Locate the cell with the specified text and output its (x, y) center coordinate. 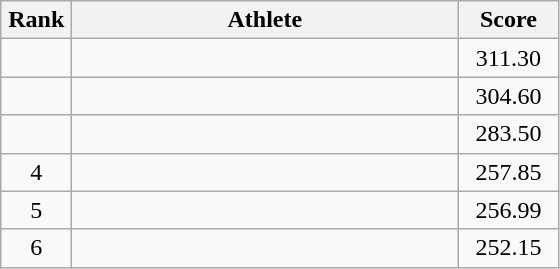
283.50 (508, 134)
Rank (36, 20)
304.60 (508, 96)
4 (36, 172)
6 (36, 248)
311.30 (508, 58)
5 (36, 210)
Athlete (265, 20)
256.99 (508, 210)
Score (508, 20)
252.15 (508, 248)
257.85 (508, 172)
